Scan for the cell matching the given text and deliver its [x, y] coordinate at center. 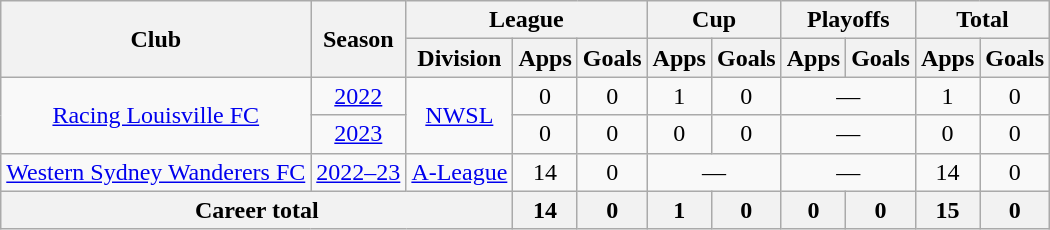
League [526, 20]
15 [947, 210]
A-League [460, 172]
Career total [257, 210]
2022–23 [358, 172]
Racing Louisville FC [156, 115]
Division [460, 58]
Western Sydney Wanderers FC [156, 172]
Playoffs [848, 20]
Season [358, 39]
Club [156, 39]
Cup [714, 20]
2023 [358, 134]
NWSL [460, 115]
Total [982, 20]
2022 [358, 96]
